Determine the (x, y) coordinate at the center of the cell enclosing the given text.  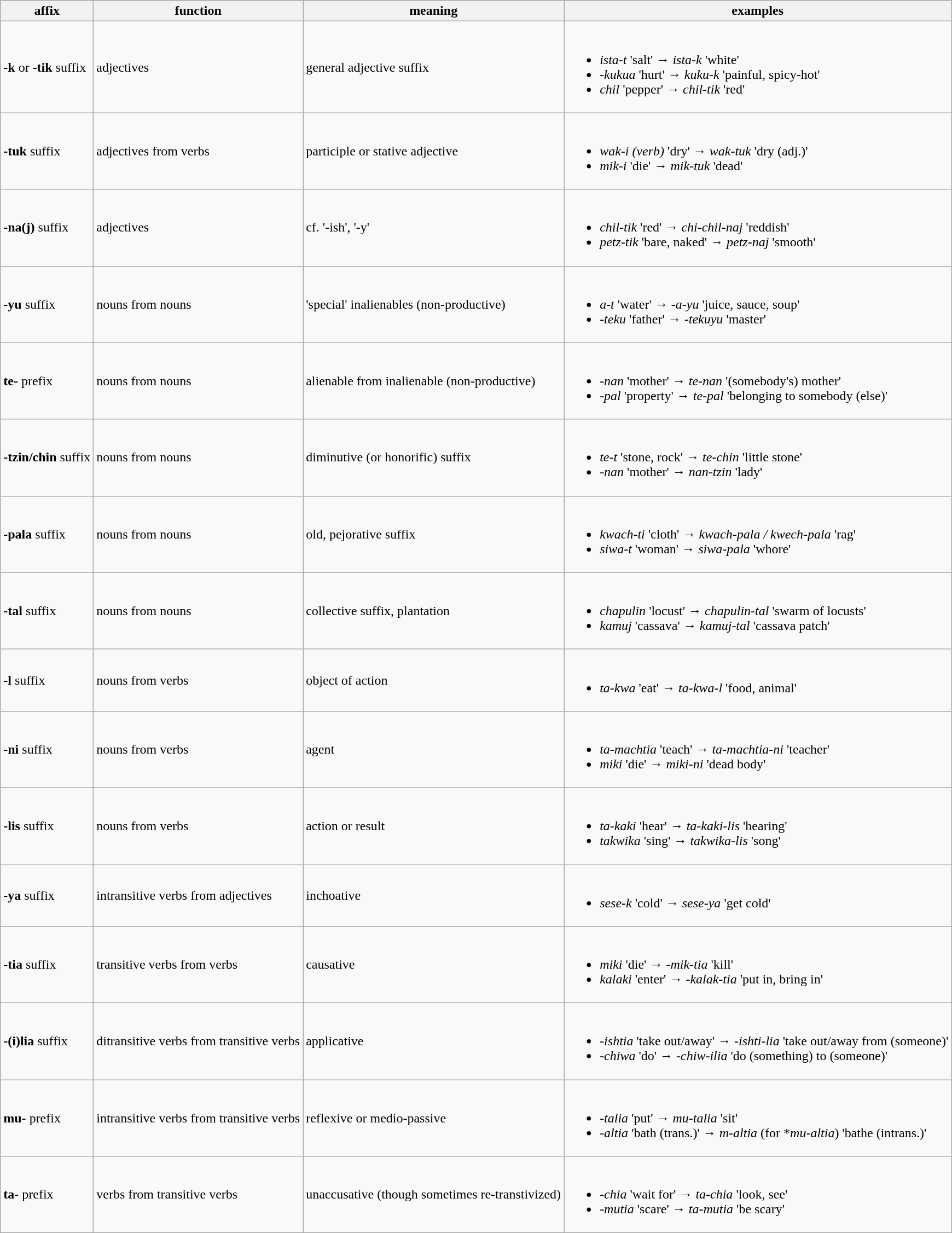
unaccusative (though sometimes re-transtivized) (433, 1195)
diminutive (or honorific) suffix (433, 458)
-(i)lia suffix (47, 1041)
ista-t 'salt' → ista-k 'white'-kukua 'hurt' → kuku-k 'painful, spicy-hot'chil 'pepper' → chil-tik 'red' (758, 67)
agent (433, 749)
-yu suffix (47, 304)
a-t 'water' → -a-yu 'juice, sauce, soup'-teku 'father' → -tekuyu 'master' (758, 304)
verbs from transitive verbs (198, 1195)
affix (47, 11)
-nan 'mother' → te-nan '(somebody's) mother'-pal 'property' → te-pal 'belonging to somebody (else)' (758, 381)
transitive verbs from verbs (198, 965)
examples (758, 11)
ditransitive verbs from transitive verbs (198, 1041)
reflexive or medio-passive (433, 1118)
-l suffix (47, 680)
function (198, 11)
-ishtia 'take out/away' → -ishti-lia 'take out/away from (someone)'-chiwa 'do' → -chiw-ilia 'do (something) to (someone)' (758, 1041)
object of action (433, 680)
-tuk suffix (47, 151)
te- prefix (47, 381)
-lis suffix (47, 826)
ta- prefix (47, 1195)
intransitive verbs from adjectives (198, 895)
meaning (433, 11)
adjectives from verbs (198, 151)
alienable from inalienable (non-productive) (433, 381)
-ni suffix (47, 749)
sese-k 'cold' → sese-ya 'get cold' (758, 895)
collective suffix, plantation (433, 611)
'special' inalienables (non-productive) (433, 304)
applicative (433, 1041)
inchoative (433, 895)
old, pejorative suffix (433, 534)
-na(j) suffix (47, 228)
-pala suffix (47, 534)
wak-i (verb) 'dry' → wak-tuk 'dry (adj.)'mik-i 'die' → mik-tuk 'dead' (758, 151)
chapulin 'locust' → chapulin-tal 'swarm of locusts'kamuj 'cassava' → kamuj-tal 'cassava patch' (758, 611)
miki 'die' → -mik-tia 'kill'kalaki 'enter' → -kalak-tia 'put in, bring in' (758, 965)
participle or stative adjective (433, 151)
cf. '-ish', '-y' (433, 228)
-chia 'wait for' → ta-chia 'look, see'-mutia 'scare' → ta-mutia 'be scary' (758, 1195)
-ya suffix (47, 895)
intransitive verbs from transitive verbs (198, 1118)
general adjective suffix (433, 67)
mu- prefix (47, 1118)
ta-kaki 'hear' → ta-kaki-lis 'hearing'takwika 'sing' → takwika-lis 'song' (758, 826)
-k or -tik suffix (47, 67)
-talia 'put' → mu-talia 'sit'-altia 'bath (trans.)' → m-altia (for *mu-altia) 'bathe (intrans.)' (758, 1118)
causative (433, 965)
te-t 'stone, rock' → te-chin 'little stone'-nan 'mother' → nan-tzin 'lady' (758, 458)
action or result (433, 826)
-tal suffix (47, 611)
ta-machtia 'teach' → ta-machtia-ni 'teacher'miki 'die' → miki-ni 'dead body' (758, 749)
kwach-ti 'cloth' → kwach-pala / kwech-pala 'rag'siwa-t 'woman' → siwa-pala 'whore' (758, 534)
-tia suffix (47, 965)
chil-tik 'red' → chi-chil-naj 'reddish'petz-tik 'bare, naked' → petz-naj 'smooth' (758, 228)
ta-kwa 'eat' → ta-kwa-l 'food, animal' (758, 680)
-tzin/chin suffix (47, 458)
